Return (x, y) of the center of cell containing provided text 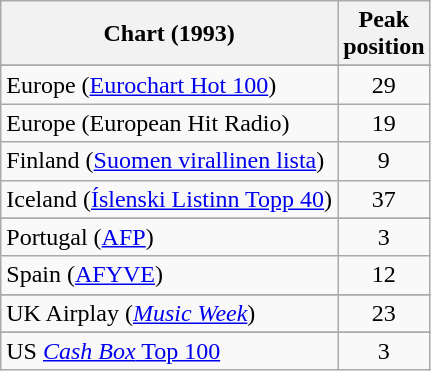
19 (384, 123)
Spain (AFYVE) (170, 275)
Peakposition (384, 34)
UK Airplay (Music Week) (170, 313)
Finland (Suomen virallinen lista) (170, 161)
Europe (Eurochart Hot 100) (170, 85)
Portugal (AFP) (170, 237)
Europe (European Hit Radio) (170, 123)
9 (384, 161)
Chart (1993) (170, 34)
29 (384, 85)
US Cash Box Top 100 (170, 351)
37 (384, 199)
12 (384, 275)
Iceland (Íslenski Listinn Topp 40) (170, 199)
23 (384, 313)
